Determine the (X, Y) coordinate at the center of the cell enclosing the given text.  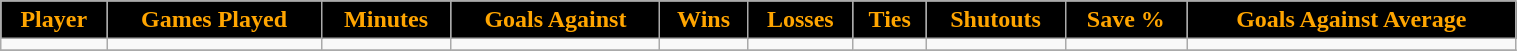
Losses (800, 20)
Ties (890, 20)
Wins (704, 20)
Goals Against Average (1352, 20)
Save % (1126, 20)
Minutes (386, 20)
Player (54, 20)
Goals Against (556, 20)
Shutouts (996, 20)
Games Played (214, 20)
